Search for the cell housing the specified text and yield its [x, y] center coordinate. 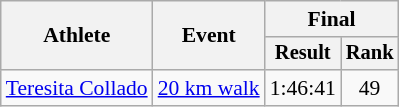
Rank [370, 54]
1:46:41 [303, 88]
Final [332, 19]
Result [303, 54]
Teresita Collado [77, 88]
Event [209, 36]
Athlete [77, 36]
20 km walk [209, 88]
49 [370, 88]
